Locate the cell with the specified text and output its [x, y] center coordinate. 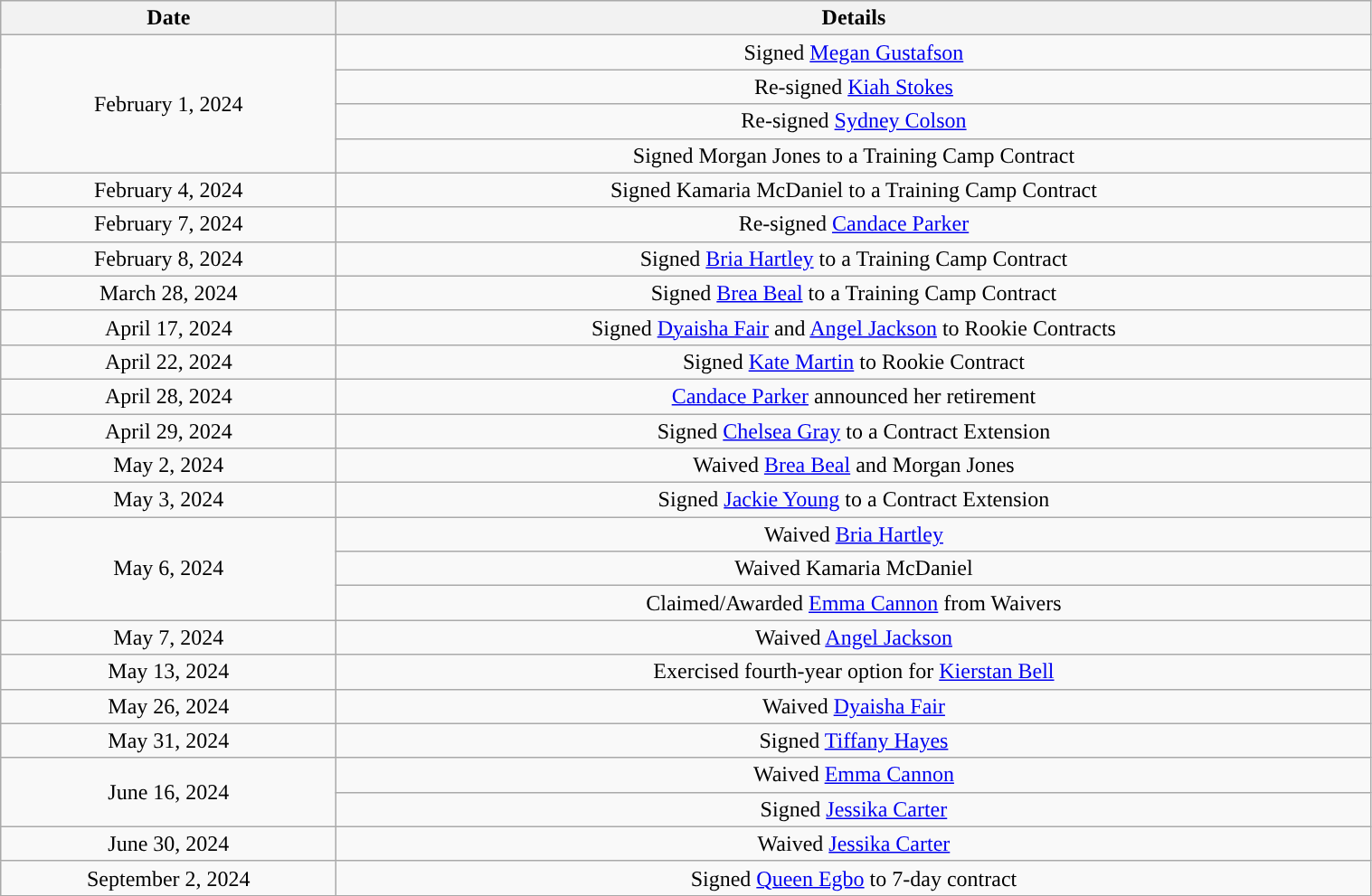
Signed Kate Martin to Rookie Contract [854, 362]
Signed Chelsea Gray to a Contract Extension [854, 431]
February 4, 2024 [168, 190]
Re-signed Sydney Colson [854, 121]
February 7, 2024 [168, 224]
Waived Emma Cannon [854, 775]
Waived Jessika Carter [854, 844]
September 2, 2024 [168, 878]
Signed Megan Gustafson [854, 52]
Candace Parker announced her retirement [854, 396]
Waived Brea Beal and Morgan Jones [854, 466]
April 22, 2024 [168, 362]
April 29, 2024 [168, 431]
Waived Kamaria McDaniel [854, 569]
May 13, 2024 [168, 672]
Signed Jessika Carter [854, 809]
February 8, 2024 [168, 259]
Signed Brea Beal to a Training Camp Contract [854, 293]
June 30, 2024 [168, 844]
May 3, 2024 [168, 500]
April 17, 2024 [168, 327]
Signed Jackie Young to a Contract Extension [854, 500]
Signed Tiffany Hayes [854, 740]
Claimed/Awarded Emma Cannon from Waivers [854, 603]
Waived Bria Hartley [854, 534]
March 28, 2024 [168, 293]
April 28, 2024 [168, 396]
Signed Morgan Jones to a Training Camp Contract [854, 156]
May 31, 2024 [168, 740]
Re-signed Kiah Stokes [854, 87]
Signed Dyaisha Fair and Angel Jackson to Rookie Contracts [854, 327]
Date [168, 18]
May 2, 2024 [168, 466]
Waived Dyaisha Fair [854, 706]
Re-signed Candace Parker [854, 224]
Details [854, 18]
Waived Angel Jackson [854, 637]
February 1, 2024 [168, 104]
May 7, 2024 [168, 637]
Signed Bria Hartley to a Training Camp Contract [854, 259]
May 26, 2024 [168, 706]
May 6, 2024 [168, 569]
June 16, 2024 [168, 792]
Signed Queen Egbo to 7-day contract [854, 878]
Exercised fourth-year option for Kierstan Bell [854, 672]
Signed Kamaria McDaniel to a Training Camp Contract [854, 190]
